From the cell containing the given text, extract its center point as (X, Y) coordinate. 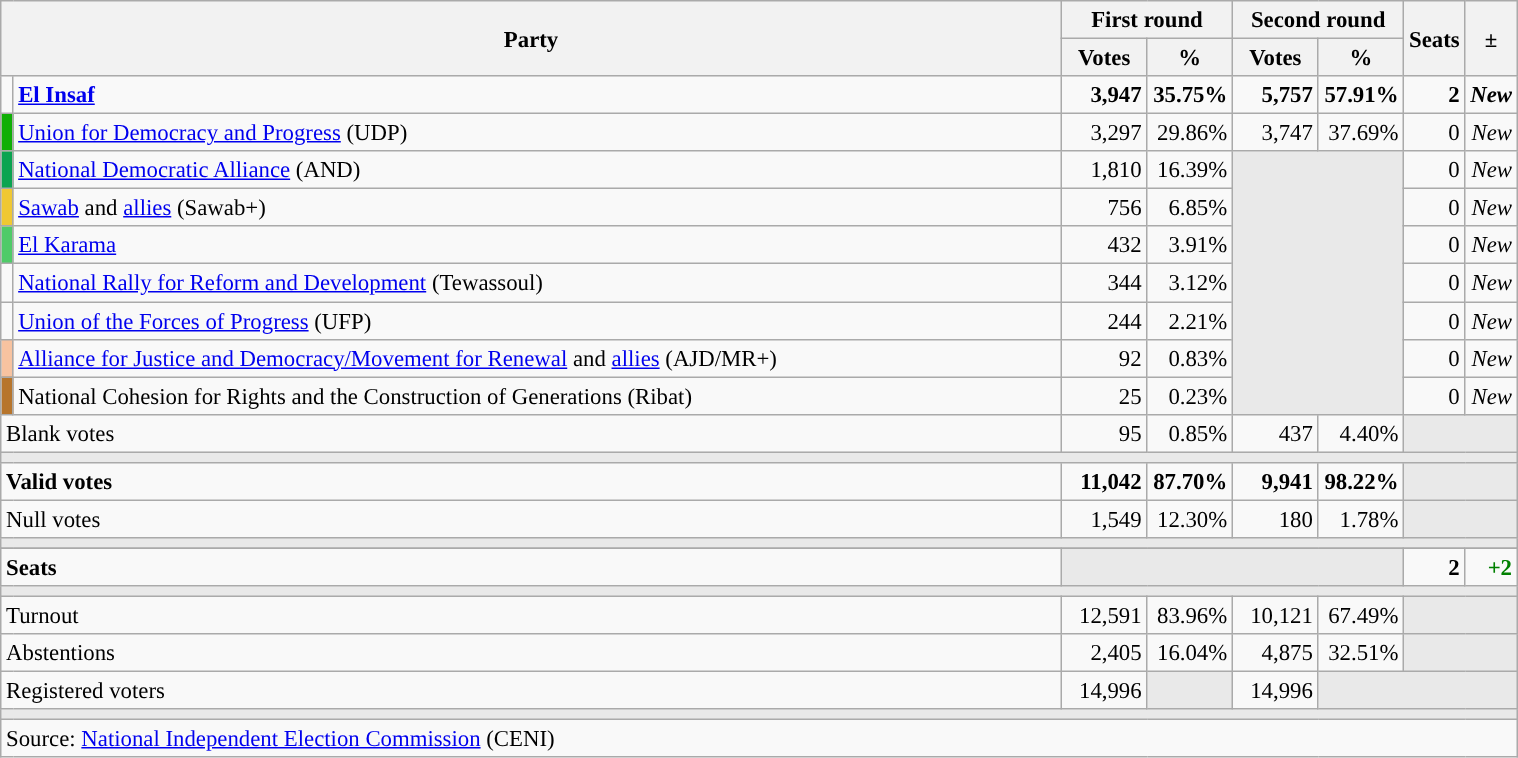
25 (1104, 396)
432 (1104, 245)
0.83% (1190, 358)
Union for Democracy and Progress (UDP) (537, 133)
± (1491, 38)
98.22% (1361, 482)
95 (1104, 433)
2,405 (1104, 653)
87.70% (1190, 482)
3.12% (1190, 283)
6.85% (1190, 208)
National Rally for Reform and Development (Tewassoul) (537, 283)
12.30% (1190, 519)
El Insaf (537, 95)
0.23% (1190, 396)
3,747 (1276, 133)
1,549 (1104, 519)
National Democratic Alliance (AND) (537, 170)
Turnout (532, 616)
67.49% (1361, 616)
+2 (1491, 567)
Blank votes (532, 433)
Second round (1318, 20)
Alliance for Justice and Democracy/Movement for Renewal and allies (AJD/MR+) (537, 358)
10,121 (1276, 616)
Valid votes (532, 482)
3,947 (1104, 95)
37.69% (1361, 133)
16.04% (1190, 653)
2.21% (1190, 321)
Source: National Independent Election Commission (CENI) (760, 739)
Null votes (532, 519)
180 (1276, 519)
344 (1104, 283)
National Cohesion for Rights and the Construction of Generations (Ribat) (537, 396)
32.51% (1361, 653)
92 (1104, 358)
5,757 (1276, 95)
244 (1104, 321)
12,591 (1104, 616)
Sawab and allies (Sawab+) (537, 208)
1,810 (1104, 170)
El Karama (537, 245)
29.86% (1190, 133)
11,042 (1104, 482)
35.75% (1190, 95)
First round (1146, 20)
Registered voters (532, 691)
1.78% (1361, 519)
0.85% (1190, 433)
437 (1276, 433)
57.91% (1361, 95)
3,297 (1104, 133)
83.96% (1190, 616)
4.40% (1361, 433)
16.39% (1190, 170)
Union of the Forces of Progress (UFP) (537, 321)
3.91% (1190, 245)
756 (1104, 208)
Abstentions (532, 653)
4,875 (1276, 653)
Party (532, 38)
9,941 (1276, 482)
